Capture the cell that displays the provided text and extract its [x, y] central coordinate. 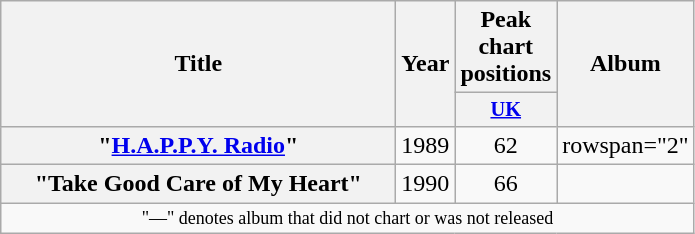
"—" denotes album that did not chart or was not released [348, 218]
Year [426, 64]
Peak chart positions [506, 47]
Title [198, 64]
rowspan="2" [626, 145]
1989 [426, 145]
UK [506, 110]
1990 [426, 184]
Album [626, 64]
66 [506, 184]
"H.A.P.P.Y. Radio" [198, 145]
62 [506, 145]
"Take Good Care of My Heart" [198, 184]
